Detect which cell encompasses the target text, then output its (x, y) center coordinate. 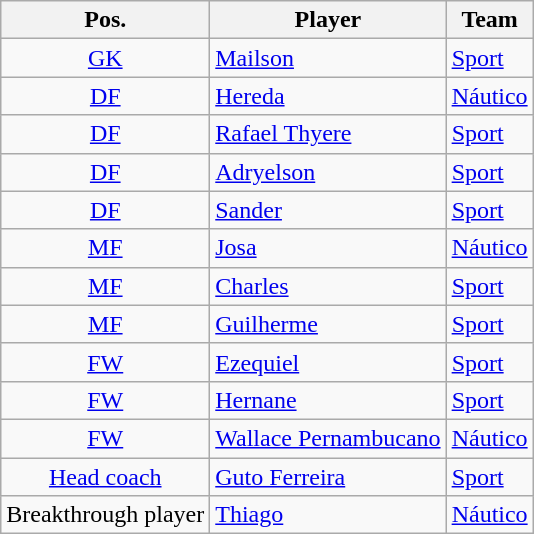
Hereda (328, 96)
Mailson (328, 58)
Hernane (328, 400)
Charles (328, 286)
Breakthrough player (106, 515)
Wallace Pernambucano (328, 438)
Thiago (328, 515)
GK (106, 58)
Ezequiel (328, 362)
Team (490, 20)
Guto Ferreira (328, 477)
Player (328, 20)
Adryelson (328, 172)
Pos. (106, 20)
Head coach (106, 477)
Rafael Thyere (328, 134)
Guilherme (328, 324)
Josa (328, 248)
Sander (328, 210)
